Pinpoint the cell where the given text exists, returning its [x, y] midpoint coordinate. 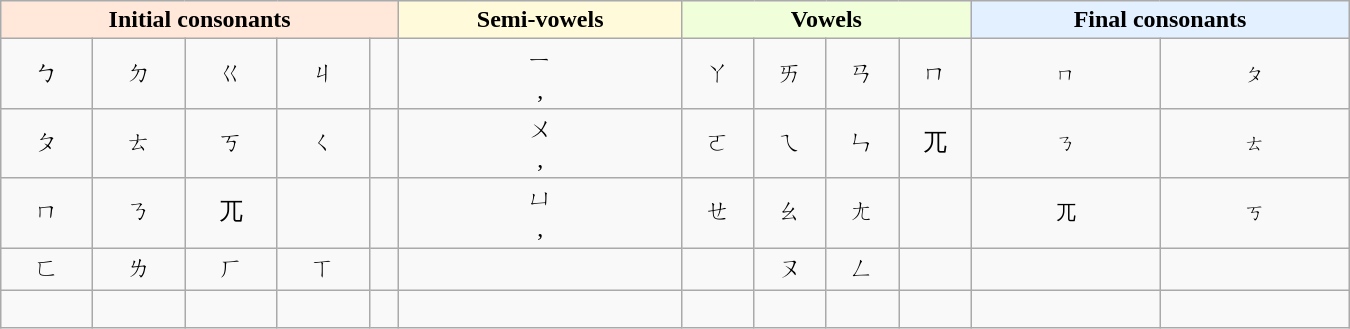
Initial consonants [200, 20]
ㄈ [47, 270]
ㄑ [323, 143]
Vowels [826, 20]
ㄢ [862, 74]
ㄤ [862, 213]
ㄛ [718, 143]
ㄞ [790, 74]
ㄥ [862, 270]
ㄍ [231, 74]
ㄝ [718, 213]
ㄅ [47, 74]
ㄉ [139, 74]
Semi-vowels [540, 20]
ㄧ, [540, 74]
ㄚ [718, 74]
ㄒ [323, 270]
ㄏ [231, 270]
ㄡ [790, 270]
ㄟ [790, 143]
ㄣ [862, 143]
Final consonants [1160, 20]
ㄐ [323, 74]
ㄠ [790, 213]
ㄌ [139, 270]
ㄨ, [540, 143]
ㄩ, [540, 213]
